Return (X, Y) of the center of cell containing provided text 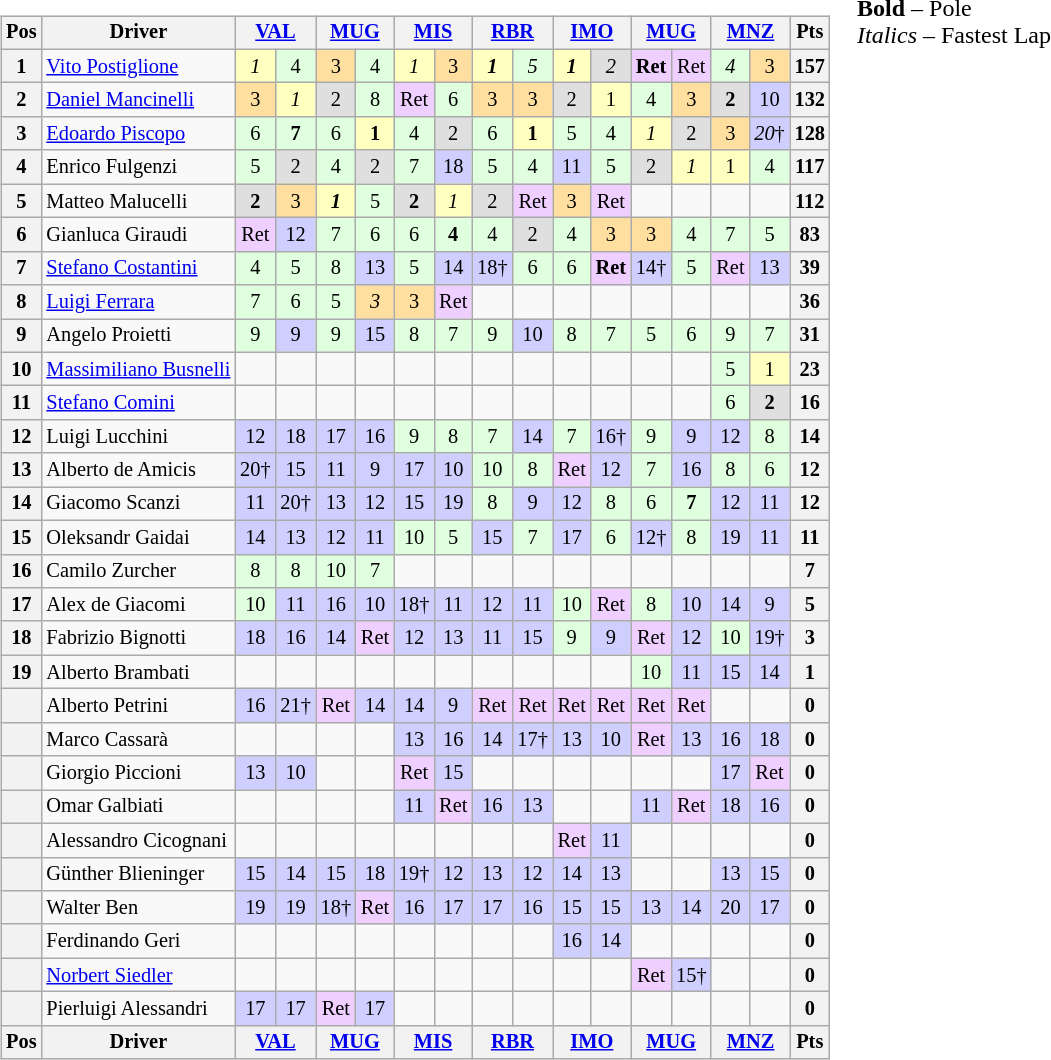
Alberto de Amicis (138, 470)
Matteo Malucelli (138, 201)
17† (532, 739)
23 (810, 369)
157 (810, 66)
Gianluca Giraudi (138, 235)
128 (810, 134)
36 (810, 302)
112 (810, 201)
Giacomo Scanzi (138, 504)
Fabrizio Bignotti (138, 638)
132 (810, 100)
117 (810, 167)
12† (651, 537)
83 (810, 235)
Oleksandr Gaidai (138, 537)
Luigi Lucchini (138, 437)
Stefano Costantini (138, 268)
Massimiliano Busnelli (138, 369)
Stefano Comini (138, 403)
Enrico Fulgenzi (138, 167)
Camilo Zurcher (138, 571)
Giorgio Piccioni (138, 773)
39 (810, 268)
Günther Blieninger (138, 874)
Pierluigi Alessandri (138, 1009)
31 (810, 336)
Angelo Proietti (138, 336)
Vito Postiglione (138, 66)
Alex de Giacomi (138, 605)
Daniel Mancinelli (138, 100)
Edoardo Piscopo (138, 134)
Luigi Ferrara (138, 302)
Marco Cassarà (138, 739)
Walter Ben (138, 908)
Ferdinando Geri (138, 941)
Omar Galbiati (138, 807)
15† (691, 975)
20 (730, 908)
Alberto Brambati (138, 672)
Alberto Petrini (138, 706)
Norbert Siedler (138, 975)
Alessandro Cicognani (138, 840)
21† (295, 706)
14† (651, 268)
16† (611, 437)
